For the text-containing cell, return its midpoint in (x, y) coordinate format. 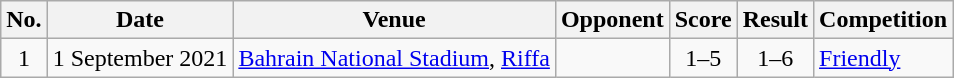
Date (140, 20)
Score (703, 20)
Bahrain National Stadium, Riffa (394, 58)
1 September 2021 (140, 58)
Result (775, 20)
1–5 (703, 58)
Opponent (612, 20)
Venue (394, 20)
No. (24, 20)
1–6 (775, 58)
Competition (884, 20)
1 (24, 58)
Friendly (884, 58)
